Return the (x, y) coordinate for the center point of the cell that contains the specified text.  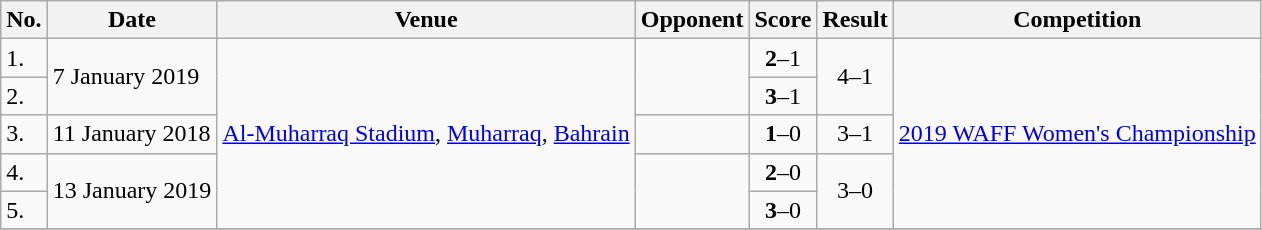
5. (24, 210)
3. (24, 134)
13 January 2019 (132, 191)
2. (24, 96)
Date (132, 20)
4–1 (855, 77)
1. (24, 58)
2019 WAFF Women's Championship (1077, 134)
7 January 2019 (132, 77)
2–0 (783, 172)
1–0 (783, 134)
11 January 2018 (132, 134)
Result (855, 20)
Opponent (692, 20)
Al-Muharraq Stadium, Muharraq, Bahrain (426, 134)
2–1 (783, 58)
No. (24, 20)
Competition (1077, 20)
Venue (426, 20)
Score (783, 20)
4. (24, 172)
